From the cell containing the given text, extract its center point as (X, Y) coordinate. 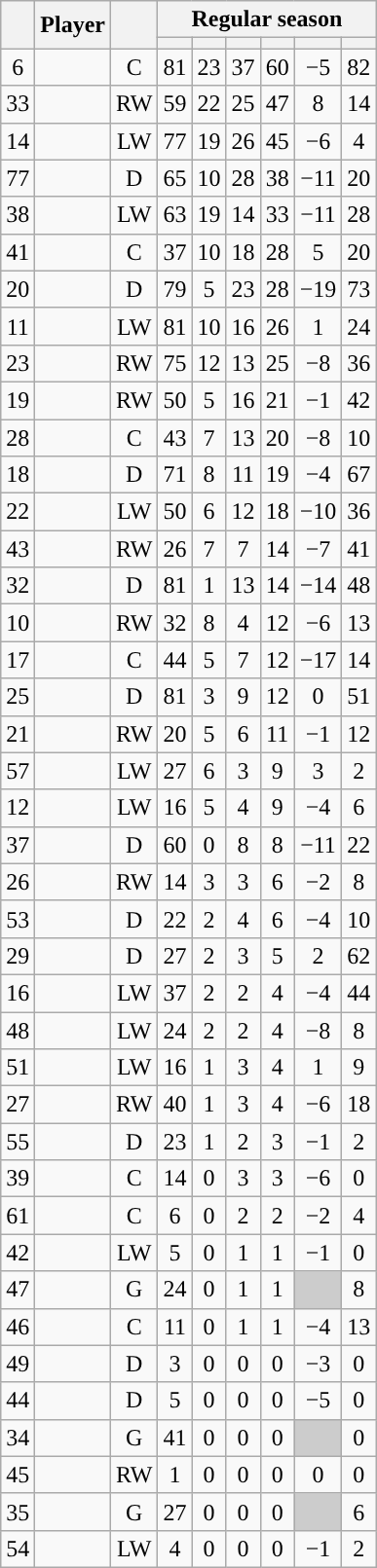
55 (18, 1142)
82 (358, 67)
79 (175, 289)
61 (18, 1216)
59 (175, 104)
73 (358, 289)
29 (18, 956)
−19 (318, 289)
35 (18, 1512)
54 (18, 1549)
53 (18, 919)
−10 (318, 512)
34 (18, 1438)
71 (175, 475)
−14 (318, 586)
57 (18, 771)
39 (18, 1179)
65 (175, 178)
63 (175, 215)
−17 (318, 660)
67 (358, 475)
46 (18, 1327)
17 (18, 660)
−3 (318, 1364)
75 (175, 363)
Player (73, 25)
62 (358, 956)
49 (18, 1364)
40 (175, 1105)
Regular season (267, 19)
−7 (318, 549)
